From the cell containing the given text, extract its center point as (x, y) coordinate. 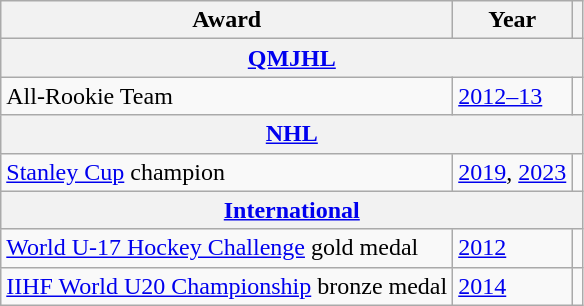
All-Rookie Team (227, 96)
NHL (292, 134)
Stanley Cup champion (227, 172)
2012–13 (512, 96)
Year (512, 20)
2012 (512, 248)
IIHF World U20 Championship bronze medal (227, 286)
QMJHL (292, 58)
Award (227, 20)
International (292, 210)
2019, 2023 (512, 172)
World U-17 Hockey Challenge gold medal (227, 248)
2014 (512, 286)
